Scan for the cell matching the given text and deliver its (X, Y) coordinate at center. 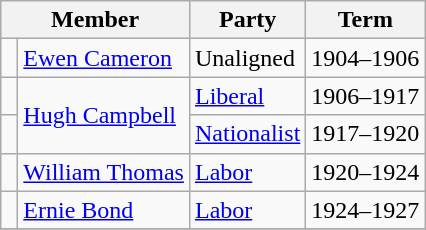
Ernie Bond (104, 210)
1920–1924 (366, 172)
Term (366, 20)
Liberal (247, 96)
1906–1917 (366, 96)
Hugh Campbell (104, 115)
Unaligned (247, 58)
Member (96, 20)
Ewen Cameron (104, 58)
1904–1906 (366, 58)
Party (247, 20)
1917–1920 (366, 134)
Nationalist (247, 134)
William Thomas (104, 172)
1924–1927 (366, 210)
